Return the (X, Y) coordinate for the center point of the cell that contains the specified text.  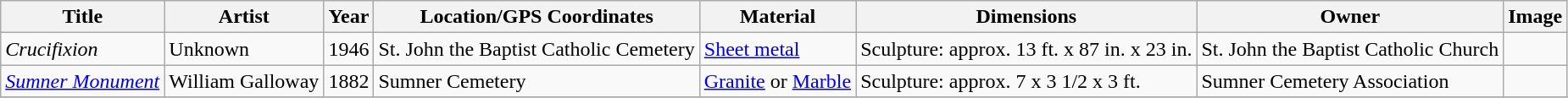
Sculpture: approx. 13 ft. x 87 in. x 23 in. (1026, 49)
Sheet metal (777, 49)
Artist (244, 17)
Crucifixion (83, 49)
William Galloway (244, 81)
Year (349, 17)
1882 (349, 81)
Title (83, 17)
Owner (1350, 17)
Sculpture: approx. 7 x 3 1/2 x 3 ft. (1026, 81)
Image (1536, 17)
St. John the Baptist Catholic Cemetery (537, 49)
Dimensions (1026, 17)
St. John the Baptist Catholic Church (1350, 49)
Unknown (244, 49)
1946 (349, 49)
Sumner Monument (83, 81)
Sumner Cemetery (537, 81)
Location/GPS Coordinates (537, 17)
Material (777, 17)
Sumner Cemetery Association (1350, 81)
Granite or Marble (777, 81)
